Pinpoint the cell where the given text exists, returning its (x, y) midpoint coordinate. 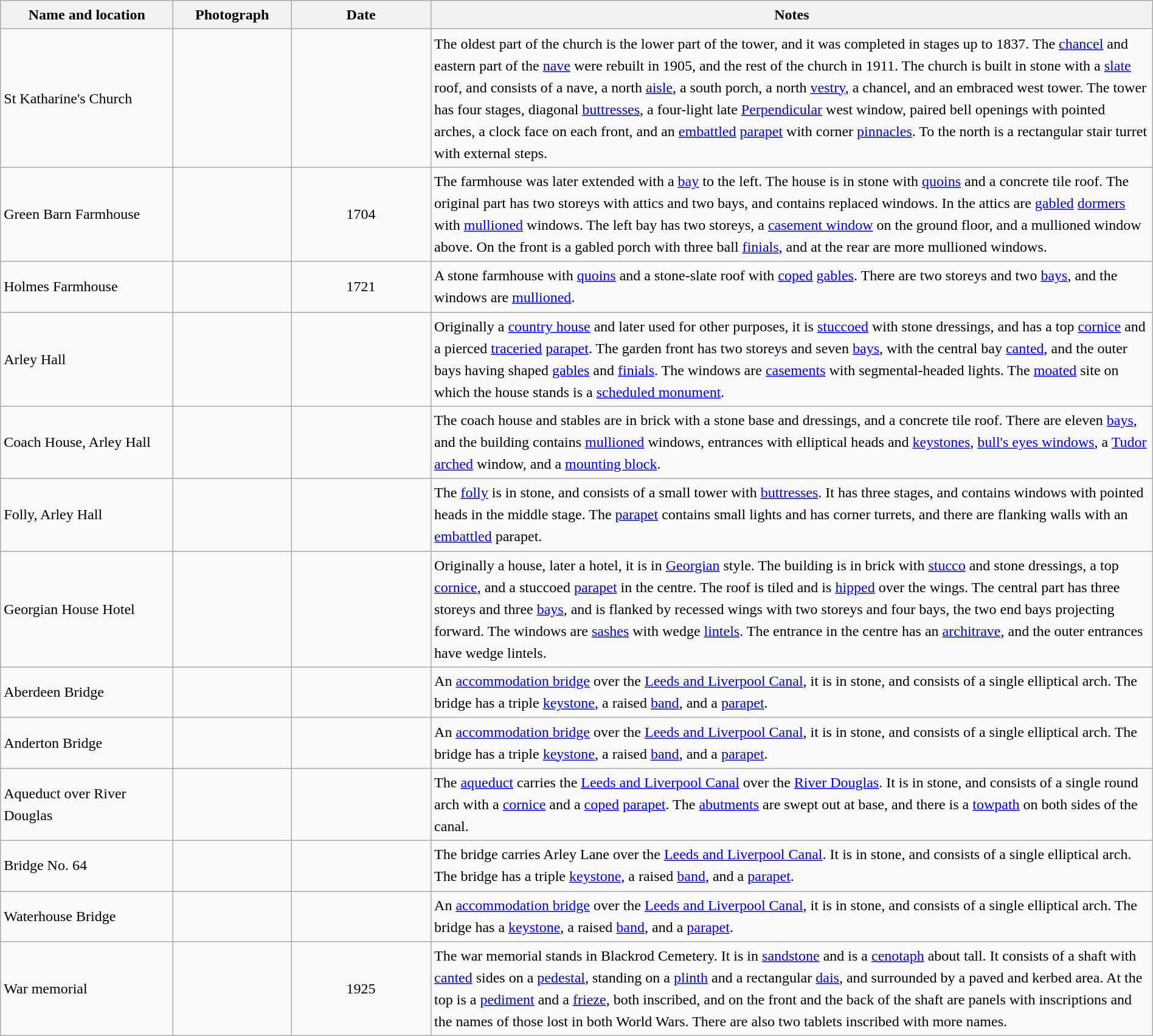
Name and location (87, 15)
Aqueduct over River Douglas (87, 804)
St Katharine's Church (87, 98)
Anderton Bridge (87, 743)
Photograph (232, 15)
1704 (361, 214)
Waterhouse Bridge (87, 917)
Georgian House Hotel (87, 609)
Notes (792, 15)
1721 (361, 287)
Holmes Farmhouse (87, 287)
Folly, Arley Hall (87, 514)
Date (361, 15)
A stone farmhouse with quoins and a stone-slate roof with coped gables. There are two storeys and two bays, and the windows are mullioned. (792, 287)
Aberdeen Bridge (87, 692)
Green Barn Farmhouse (87, 214)
Bridge No. 64 (87, 866)
War memorial (87, 989)
1925 (361, 989)
Arley Hall (87, 359)
Coach House, Arley Hall (87, 443)
